Determine the [x, y] coordinate at the center of the cell enclosing the given text.  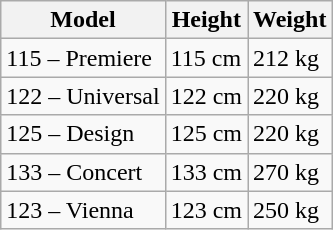
123 cm [206, 210]
250 kg [290, 210]
115 cm [206, 58]
125 cm [206, 134]
Height [206, 20]
133 – Concert [83, 172]
115 – Premiere [83, 58]
270 kg [290, 172]
133 cm [206, 172]
125 – Design [83, 134]
Weight [290, 20]
122 – Universal [83, 96]
122 cm [206, 96]
212 kg [290, 58]
123 – Vienna [83, 210]
Model [83, 20]
